Identify which cell holds the provided text, then report its [x, y] central coordinate. 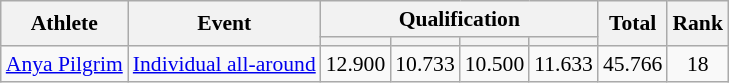
18 [698, 64]
12.900 [356, 64]
10.500 [494, 64]
Total [632, 24]
Rank [698, 24]
Event [224, 24]
11.633 [564, 64]
10.733 [424, 64]
Individual all-around [224, 64]
45.766 [632, 64]
Anya Pilgrim [64, 64]
Athlete [64, 24]
Qualification [460, 19]
